Find where the given text appears and provide that cell's center as (X, Y) coordinate. 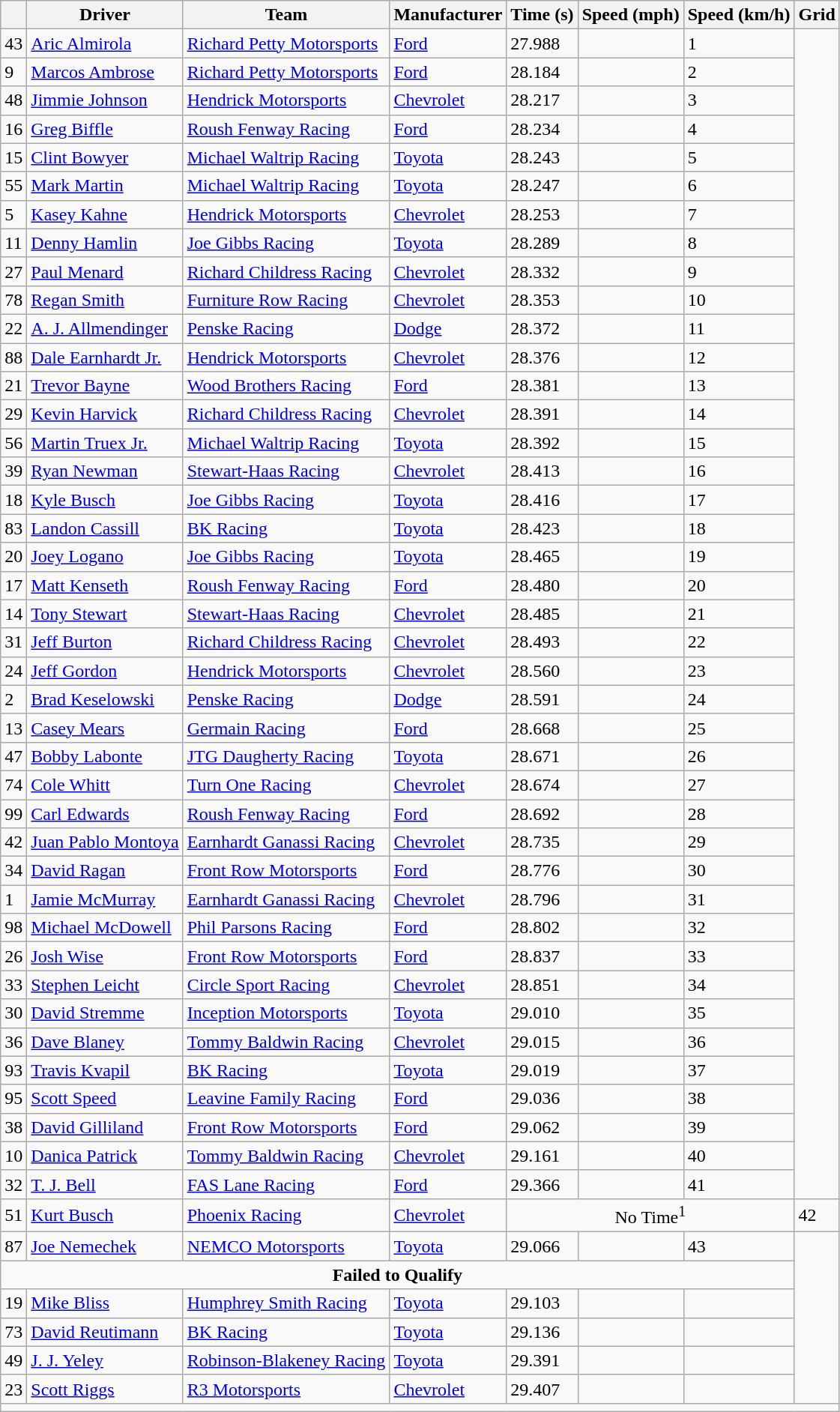
29.103 (543, 1303)
28.668 (543, 728)
Aric Almirola (105, 43)
95 (13, 1099)
Denny Hamlin (105, 243)
Wood Brothers Racing (286, 386)
28.465 (543, 557)
Time (s) (543, 15)
Furniture Row Racing (286, 300)
28.671 (543, 756)
Ryan Newman (105, 471)
28.372 (543, 328)
48 (13, 100)
Paul Menard (105, 271)
29.010 (543, 1013)
28.851 (543, 985)
Dale Earnhardt Jr. (105, 357)
28.837 (543, 956)
Stephen Leicht (105, 985)
Team (286, 15)
Kurt Busch (105, 1216)
29.015 (543, 1042)
David Gilliland (105, 1127)
David Reutimann (105, 1332)
FAS Lane Racing (286, 1184)
98 (13, 928)
29.407 (543, 1389)
28.591 (543, 699)
Danica Patrick (105, 1156)
Scott Riggs (105, 1389)
74 (13, 785)
Failed to Qualify (397, 1275)
Bobby Labonte (105, 756)
Scott Speed (105, 1099)
Phil Parsons Racing (286, 928)
Josh Wise (105, 956)
28.332 (543, 271)
Grid (817, 15)
3 (739, 100)
Matt Kenseth (105, 585)
28.493 (543, 642)
27.988 (543, 43)
Mike Bliss (105, 1303)
28.353 (543, 300)
28.776 (543, 871)
28.234 (543, 129)
Dave Blaney (105, 1042)
25 (739, 728)
37 (739, 1070)
29.366 (543, 1184)
47 (13, 756)
28.416 (543, 500)
28.413 (543, 471)
Carl Edwards (105, 813)
28.381 (543, 386)
28.253 (543, 214)
29.391 (543, 1360)
28.802 (543, 928)
Trevor Bayne (105, 386)
Kyle Busch (105, 500)
29.161 (543, 1156)
7 (739, 214)
83 (13, 528)
35 (739, 1013)
David Ragan (105, 871)
Jeff Gordon (105, 671)
56 (13, 443)
Tony Stewart (105, 614)
A. J. Allmendinger (105, 328)
Joey Logano (105, 557)
29.062 (543, 1127)
28.423 (543, 528)
J. J. Yeley (105, 1360)
Casey Mears (105, 728)
Juan Pablo Montoya (105, 842)
Driver (105, 15)
29.136 (543, 1332)
T. J. Bell (105, 1184)
Landon Cassill (105, 528)
Robinson-Blakeney Racing (286, 1360)
29.066 (543, 1246)
Martin Truex Jr. (105, 443)
88 (13, 357)
Turn One Racing (286, 785)
87 (13, 1246)
12 (739, 357)
Humphrey Smith Racing (286, 1303)
Leavine Family Racing (286, 1099)
Manufacturer (448, 15)
41 (739, 1184)
R3 Motorsports (286, 1389)
Circle Sport Racing (286, 985)
55 (13, 186)
NEMCO Motorsports (286, 1246)
28.485 (543, 614)
Greg Biffle (105, 129)
Brad Keselowski (105, 699)
8 (739, 243)
40 (739, 1156)
Speed (km/h) (739, 15)
David Stremme (105, 1013)
Mark Martin (105, 186)
49 (13, 1360)
28.735 (543, 842)
28.480 (543, 585)
28.692 (543, 813)
73 (13, 1332)
28.376 (543, 357)
51 (13, 1216)
Jeff Burton (105, 642)
29.036 (543, 1099)
28.796 (543, 899)
Phoenix Racing (286, 1216)
JTG Daugherty Racing (286, 756)
28.289 (543, 243)
28.391 (543, 414)
Marcos Ambrose (105, 72)
28.392 (543, 443)
Regan Smith (105, 300)
28.560 (543, 671)
28.217 (543, 100)
Kevin Harvick (105, 414)
Joe Nemechek (105, 1246)
99 (13, 813)
93 (13, 1070)
Speed (mph) (631, 15)
28 (739, 813)
28.247 (543, 186)
Germain Racing (286, 728)
4 (739, 129)
78 (13, 300)
Jimmie Johnson (105, 100)
No Time1 (650, 1216)
Clint Bowyer (105, 157)
29.019 (543, 1070)
Kasey Kahne (105, 214)
Cole Whitt (105, 785)
28.674 (543, 785)
Jamie McMurray (105, 899)
28.243 (543, 157)
6 (739, 186)
Inception Motorsports (286, 1013)
Travis Kvapil (105, 1070)
28.184 (543, 72)
Michael McDowell (105, 928)
